Detect which cell encompasses the target text, then output its [x, y] center coordinate. 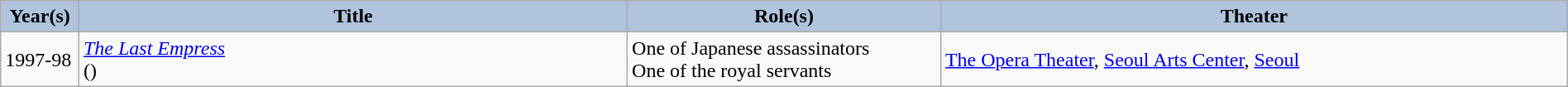
The Last Empress() [352, 60]
1997-98 [40, 60]
The Opera Theater, Seoul Arts Center, Seoul [1254, 60]
Role(s) [784, 17]
Theater [1254, 17]
Year(s) [40, 17]
Title [352, 17]
One of Japanese assassinatorsOne of the royal servants [784, 60]
